Return (X, Y) of the center of cell containing provided text 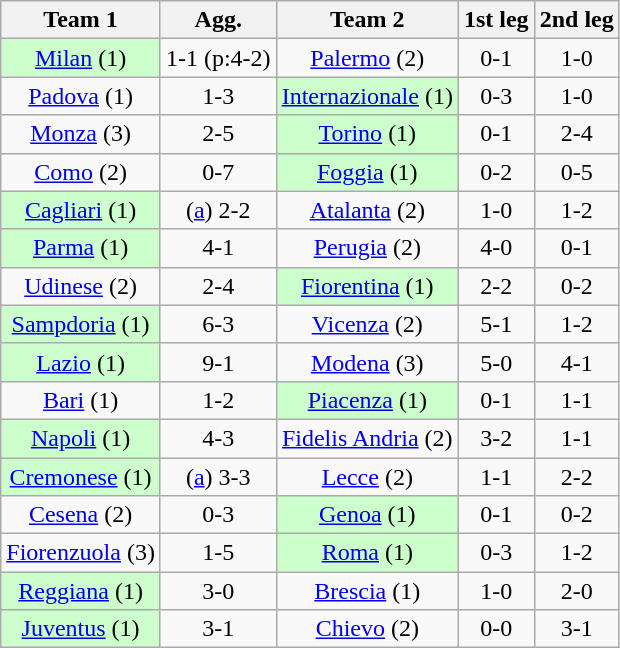
0-0 (496, 629)
1st leg (496, 20)
Como (2) (81, 172)
3-2 (496, 438)
Lazio (1) (81, 362)
Napoli (1) (81, 438)
Perugia (2) (367, 248)
4-3 (218, 438)
Agg. (218, 20)
Internazionale (1) (367, 96)
1-3 (218, 96)
5-1 (496, 324)
Fiorenzuola (3) (81, 553)
Juventus (1) (81, 629)
Padova (1) (81, 96)
Monza (3) (81, 134)
Fidelis Andria (2) (367, 438)
Chievo (2) (367, 629)
(a) 2-2 (218, 210)
0-5 (576, 172)
Foggia (1) (367, 172)
Torino (1) (367, 134)
Udinese (2) (81, 286)
4-0 (496, 248)
Parma (1) (81, 248)
Vicenza (2) (367, 324)
Brescia (1) (367, 591)
Fiorentina (1) (367, 286)
1-1 (p:4-2) (218, 58)
Bari (1) (81, 400)
Sampdoria (1) (81, 324)
3-0 (218, 591)
9-1 (218, 362)
Modena (3) (367, 362)
Cremonese (1) (81, 477)
1-5 (218, 553)
Atalanta (2) (367, 210)
Reggiana (1) (81, 591)
Team 1 (81, 20)
2-5 (218, 134)
Genoa (1) (367, 515)
Roma (1) (367, 553)
Milan (1) (81, 58)
Cesena (2) (81, 515)
Cagliari (1) (81, 210)
Palermo (2) (367, 58)
2-0 (576, 591)
Lecce (2) (367, 477)
0-7 (218, 172)
6-3 (218, 324)
Piacenza (1) (367, 400)
Team 2 (367, 20)
(a) 3-3 (218, 477)
2nd leg (576, 20)
5-0 (496, 362)
